Return (x, y) of the center of cell containing provided text 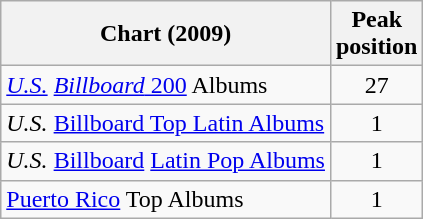
U.S. Billboard Top Latin Albums (166, 123)
Puerto Rico Top Albums (166, 199)
U.S. Billboard Latin Pop Albums (166, 161)
27 (376, 85)
Chart (2009) (166, 34)
U.S. Billboard 200 Albums (166, 85)
Peakposition (376, 34)
